Search for the cell housing the specified text and yield its (x, y) center coordinate. 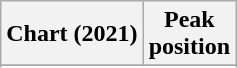
Peakposition (189, 34)
Chart (2021) (72, 34)
